From the cell containing the given text, extract its center point as [x, y] coordinate. 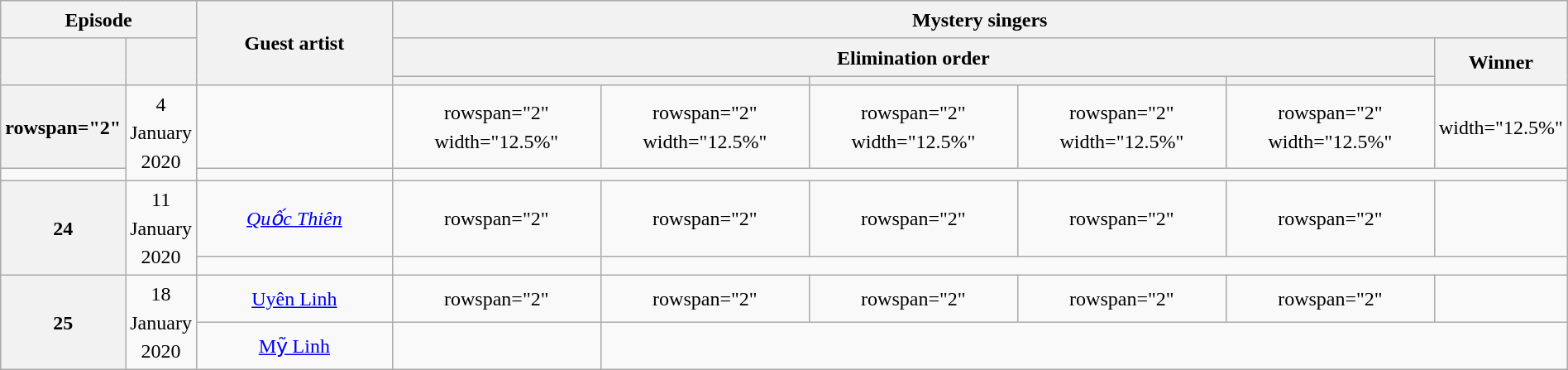
Elimination order [913, 57]
24 [63, 228]
Mỹ Linh [294, 346]
4 January 2020 [161, 132]
18 January 2020 [161, 323]
Uyên Linh [294, 298]
Quốc Thiên [294, 219]
11 January 2020 [161, 228]
Winner [1500, 61]
Mystery singers [979, 20]
Episode [99, 20]
width="12.5%" [1500, 127]
25 [63, 323]
Guest artist [294, 43]
